Provide the [X, Y] coordinate of the cell's center where the given text is located.  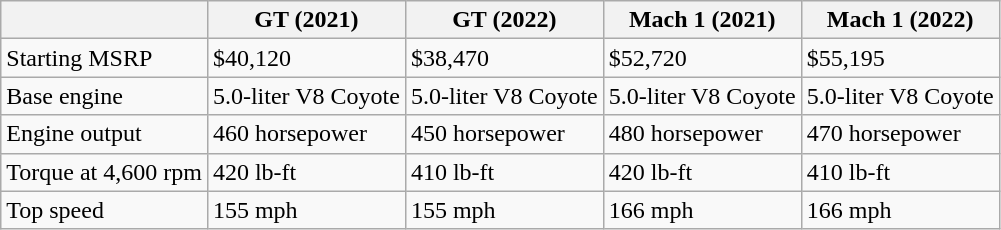
Engine output [104, 134]
Torque at 4,600 rpm [104, 172]
$55,195 [900, 58]
450 horsepower [504, 134]
Starting MSRP [104, 58]
$40,120 [306, 58]
480 horsepower [702, 134]
Base engine [104, 96]
460 horsepower [306, 134]
GT (2022) [504, 20]
Mach 1 (2021) [702, 20]
Mach 1 (2022) [900, 20]
Top speed [104, 210]
$38,470 [504, 58]
$52,720 [702, 58]
GT (2021) [306, 20]
470 horsepower [900, 134]
